Output the (x, y) coordinate of the center of the cell containing the given text.  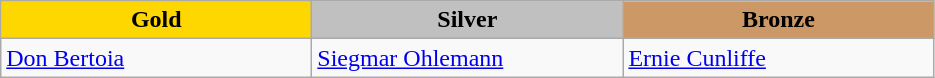
Siegmar Ohlemann (468, 58)
Don Bertoia (156, 58)
Gold (156, 20)
Bronze (778, 20)
Silver (468, 20)
Ernie Cunliffe (778, 58)
